Locate the cell with the specified text and output its [X, Y] center coordinate. 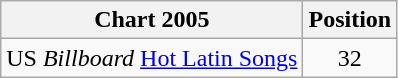
US Billboard Hot Latin Songs [152, 58]
Chart 2005 [152, 20]
Position [350, 20]
32 [350, 58]
